Search for the cell housing the specified text and yield its [x, y] center coordinate. 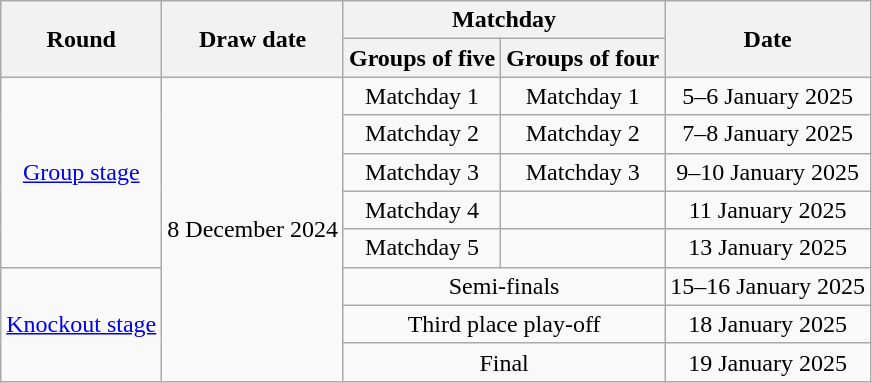
Matchday 5 [422, 248]
7–8 January 2025 [768, 134]
Groups of four [583, 58]
5–6 January 2025 [768, 96]
Date [768, 39]
Final [504, 362]
Matchday [504, 20]
11 January 2025 [768, 210]
Third place play-off [504, 324]
19 January 2025 [768, 362]
15–16 January 2025 [768, 286]
18 January 2025 [768, 324]
Matchday 4 [422, 210]
Semi-finals [504, 286]
Group stage [82, 172]
9–10 January 2025 [768, 172]
13 January 2025 [768, 248]
Groups of five [422, 58]
Knockout stage [82, 324]
Draw date [253, 39]
8 December 2024 [253, 229]
Round [82, 39]
